Return [X, Y] of the center of cell containing provided text 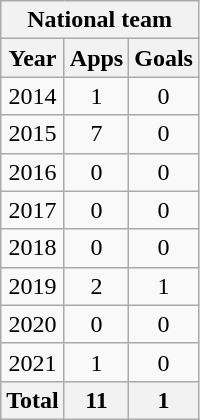
11 [96, 400]
2017 [33, 210]
2020 [33, 324]
2016 [33, 172]
Apps [96, 58]
Goals [164, 58]
National team [100, 20]
2014 [33, 96]
2 [96, 286]
2019 [33, 286]
2015 [33, 134]
2018 [33, 248]
2021 [33, 362]
7 [96, 134]
Total [33, 400]
Year [33, 58]
